Detect which cell encompasses the target text, then output its (x, y) center coordinate. 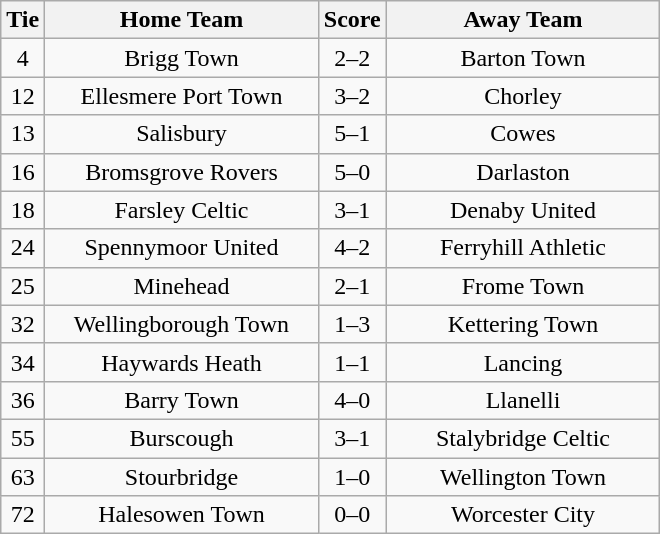
18 (23, 210)
Lancing (523, 362)
Kettering Town (523, 324)
Tie (23, 20)
Score (352, 20)
Barton Town (523, 58)
Salisbury (182, 134)
32 (23, 324)
Spennymoor United (182, 248)
4–2 (352, 248)
24 (23, 248)
2–1 (352, 286)
Away Team (523, 20)
Burscough (182, 438)
Minehead (182, 286)
5–1 (352, 134)
25 (23, 286)
55 (23, 438)
12 (23, 96)
Chorley (523, 96)
16 (23, 172)
34 (23, 362)
4 (23, 58)
63 (23, 477)
72 (23, 515)
Farsley Celtic (182, 210)
Worcester City (523, 515)
Denaby United (523, 210)
Stourbridge (182, 477)
Stalybridge Celtic (523, 438)
13 (23, 134)
Home Team (182, 20)
5–0 (352, 172)
Bromsgrove Rovers (182, 172)
Cowes (523, 134)
Llanelli (523, 400)
1–0 (352, 477)
0–0 (352, 515)
Halesowen Town (182, 515)
Ferryhill Athletic (523, 248)
Wellingborough Town (182, 324)
2–2 (352, 58)
Wellington Town (523, 477)
4–0 (352, 400)
Brigg Town (182, 58)
3–2 (352, 96)
36 (23, 400)
1–3 (352, 324)
1–1 (352, 362)
Barry Town (182, 400)
Ellesmere Port Town (182, 96)
Frome Town (523, 286)
Haywards Heath (182, 362)
Darlaston (523, 172)
